Find where the given text appears and provide that cell's center as [X, Y] coordinate. 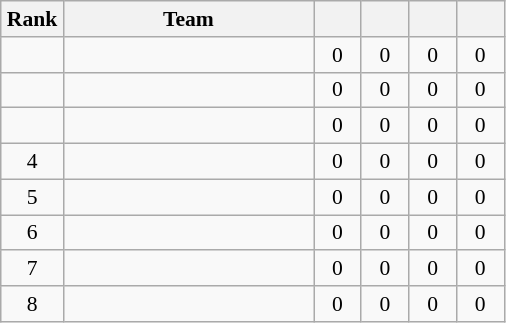
5 [32, 197]
7 [32, 269]
4 [32, 162]
Team [188, 19]
Rank [32, 19]
8 [32, 304]
6 [32, 233]
